Locate the cell with the specified text and output its (X, Y) center coordinate. 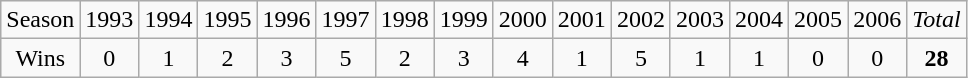
2004 (758, 20)
2003 (700, 20)
1998 (404, 20)
1995 (228, 20)
1996 (286, 20)
2001 (582, 20)
Total (937, 20)
4 (522, 58)
1997 (346, 20)
1993 (110, 20)
2002 (640, 20)
Season (40, 20)
1999 (464, 20)
1994 (168, 20)
2005 (818, 20)
2000 (522, 20)
Wins (40, 58)
2006 (878, 20)
28 (937, 58)
